Search for the cell housing the specified text and yield its [X, Y] center coordinate. 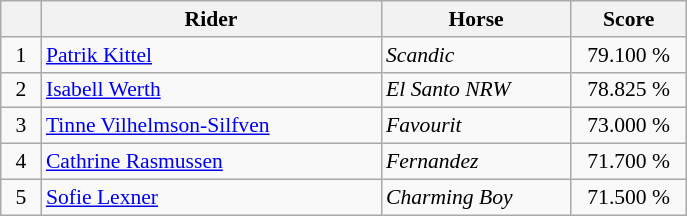
Isabell Werth [211, 90]
Horse [476, 19]
Rider [211, 19]
Fernandez [476, 162]
71.500 % [628, 197]
1 [21, 55]
Score [628, 19]
5 [21, 197]
3 [21, 126]
Cathrine Rasmussen [211, 162]
2 [21, 90]
Sofie Lexner [211, 197]
Charming Boy [476, 197]
73.000 % [628, 126]
Patrik Kittel [211, 55]
4 [21, 162]
78.825 % [628, 90]
71.700 % [628, 162]
Favourit [476, 126]
Scandic [476, 55]
Tinne Vilhelmson-Silfven [211, 126]
79.100 % [628, 55]
El Santo NRW [476, 90]
